Scan for the cell matching the given text and deliver its (x, y) coordinate at center. 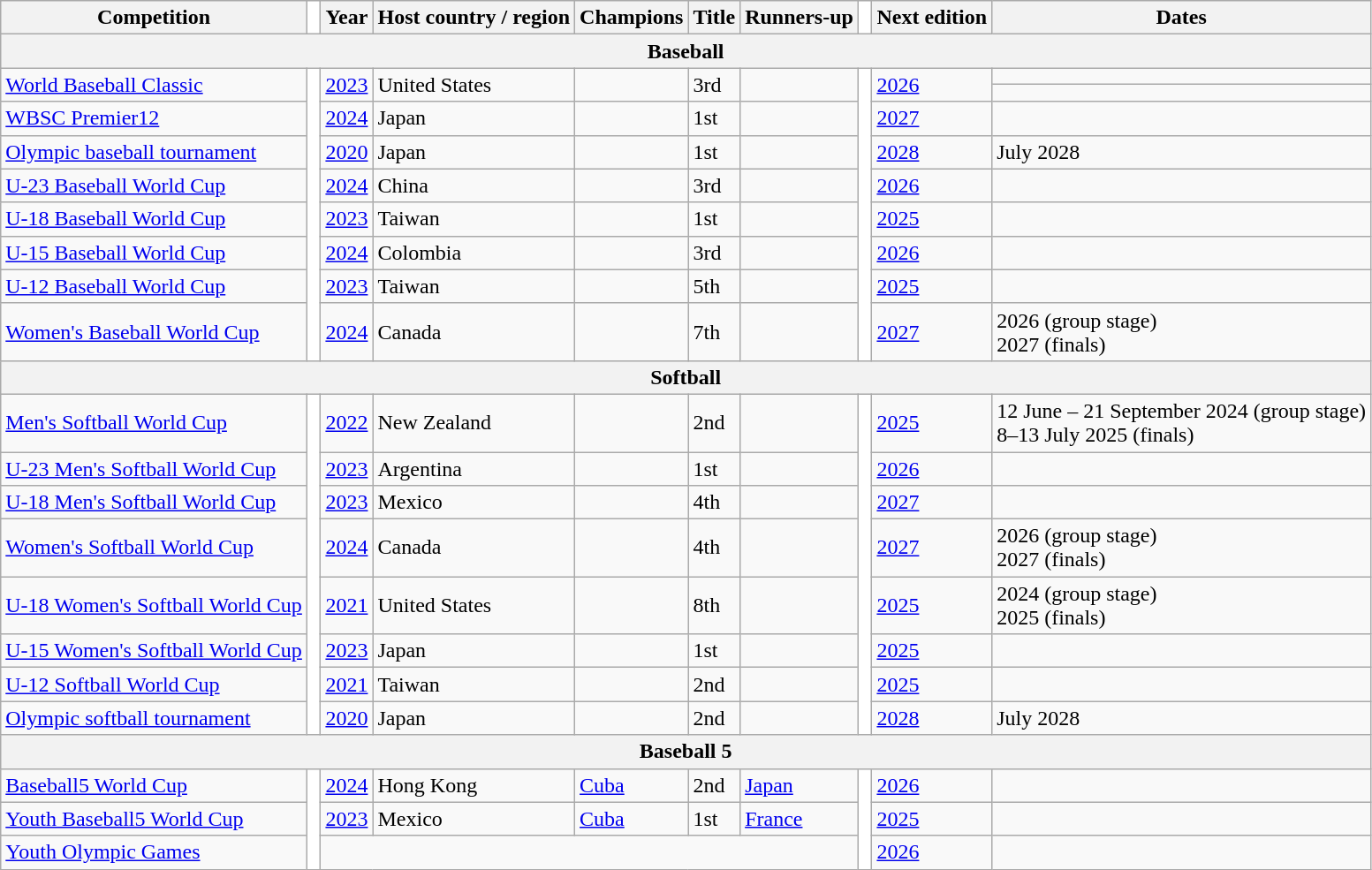
Olympic baseball tournament (154, 152)
Runners-up (800, 18)
Baseball5 World Cup (154, 785)
WBSC Premier12 (154, 118)
U-18 Baseball World Cup (154, 219)
5th (714, 286)
8th (714, 606)
Title (714, 18)
U-18 Men's Softball World Cup (154, 503)
Competition (154, 18)
Hong Kong (474, 785)
U-18 Women's Softball World Cup (154, 606)
Dates (1182, 18)
China (474, 185)
U-15 Women's Softball World Cup (154, 651)
New Zealand (474, 422)
U-23 Men's Softball World Cup (154, 469)
Softball (686, 377)
Olympic softball tournament (154, 718)
U-23 Baseball World Cup (154, 185)
U-15 Baseball World Cup (154, 253)
2024 (group stage)2025 (finals) (1182, 606)
Next edition (932, 18)
World Baseball Classic (154, 85)
Host country / region (474, 18)
U-12 Baseball World Cup (154, 286)
Men's Softball World Cup (154, 422)
Baseball (686, 51)
U-12 Softball World Cup (154, 685)
Youth Baseball5 World Cup (154, 819)
Champions (632, 18)
Women's Baseball World Cup (154, 332)
12 June – 21 September 2024 (group stage)8–13 July 2025 (finals) (1182, 422)
Baseball 5 (686, 752)
Women's Softball World Cup (154, 548)
Year (346, 18)
2022 (346, 422)
France (800, 819)
Youth Olympic Games (154, 852)
Argentina (474, 469)
Colombia (474, 253)
7th (714, 332)
